Identify which cell holds the provided text, then report its [X, Y] central coordinate. 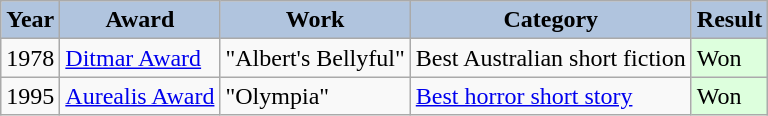
Work [315, 20]
Category [550, 20]
"Olympia" [315, 96]
Award [140, 20]
Best Australian short fiction [550, 58]
Aurealis Award [140, 96]
1978 [30, 58]
Year [30, 20]
Ditmar Award [140, 58]
1995 [30, 96]
Best horror short story [550, 96]
Result [729, 20]
"Albert's Bellyful" [315, 58]
